Pinpoint the cell where the given text exists, returning its [x, y] midpoint coordinate. 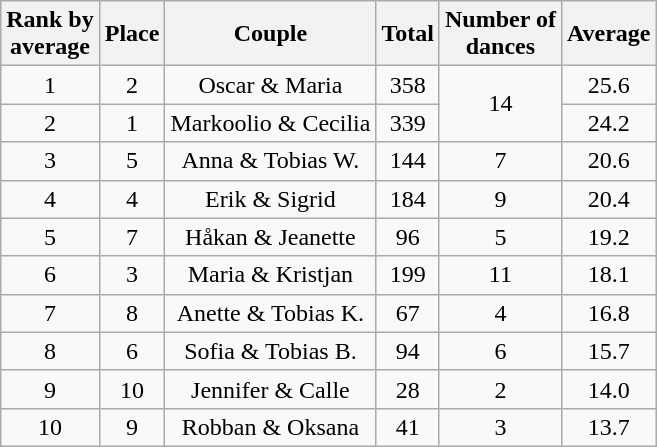
15.7 [608, 351]
Håkan & Jeanette [270, 237]
11 [500, 275]
28 [408, 389]
Erik & Sigrid [270, 199]
Total [408, 34]
13.7 [608, 427]
184 [408, 199]
16.8 [608, 313]
Anna & Tobias W. [270, 161]
14.0 [608, 389]
Robban & Oksana [270, 427]
94 [408, 351]
Couple [270, 34]
Jennifer & Calle [270, 389]
144 [408, 161]
Markoolio & Cecilia [270, 123]
Rank by average [50, 34]
20.4 [608, 199]
Oscar & Maria [270, 85]
14 [500, 104]
339 [408, 123]
25.6 [608, 85]
Sofia & Tobias B. [270, 351]
24.2 [608, 123]
20.6 [608, 161]
Average [608, 34]
Number of dances [500, 34]
Place [132, 34]
96 [408, 237]
Maria & Kristjan [270, 275]
199 [408, 275]
Anette & Tobias K. [270, 313]
358 [408, 85]
41 [408, 427]
67 [408, 313]
18.1 [608, 275]
19.2 [608, 237]
